For the text-containing cell, return its midpoint in [X, Y] coordinate format. 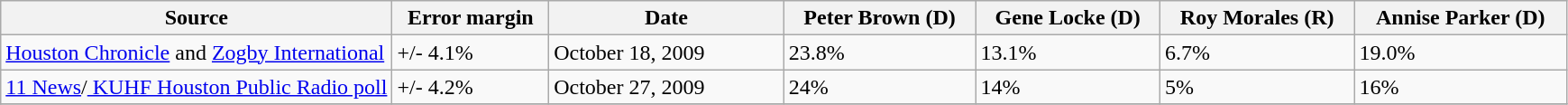
19.0% [1461, 52]
Roy Morales (R) [1257, 18]
13.1% [1068, 52]
14% [1068, 87]
11 News/ KUHF Houston Public Radio poll [197, 87]
5% [1257, 87]
Source [197, 18]
6.7% [1257, 52]
Gene Locke (D) [1068, 18]
Date [667, 18]
October 18, 2009 [667, 52]
+/- 4.1% [471, 52]
Annise Parker (D) [1461, 18]
Peter Brown (D) [880, 18]
Houston Chronicle and Zogby International [197, 52]
+/- 4.2% [471, 87]
24% [880, 87]
16% [1461, 87]
23.8% [880, 52]
October 27, 2009 [667, 87]
Error margin [471, 18]
